Detect which cell encompasses the target text, then output its (X, Y) center coordinate. 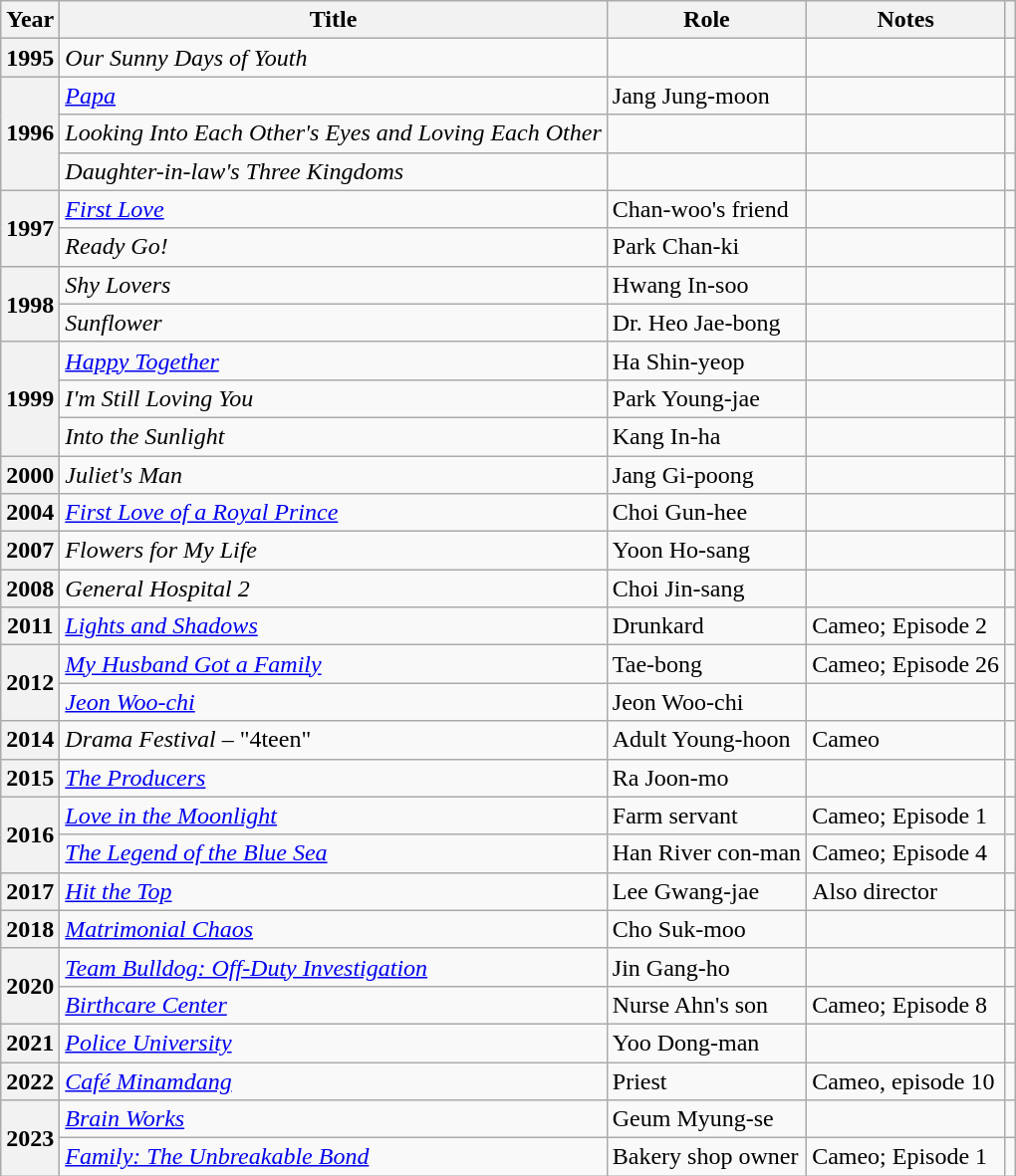
Birthcare Center (333, 1005)
2020 (30, 986)
Ra Joon-mo (706, 778)
Lights and Shadows (333, 626)
Happy Together (333, 360)
Family: The Unbreakable Bond (333, 1157)
2021 (30, 1043)
Cameo; Episode 4 (906, 853)
Lee Gwang-jae (706, 891)
First Love (333, 209)
Yoon Ho-sang (706, 551)
Hit the Top (333, 891)
Team Bulldog: Off-Duty Investigation (333, 967)
Cameo, episode 10 (906, 1080)
Drunkard (706, 626)
Jang Gi-poong (706, 475)
Jin Gang-ho (706, 967)
2015 (30, 778)
Adult Young-hoon (706, 740)
Park Young-jae (706, 398)
Café Minamdang (333, 1080)
Cameo; Episode 2 (906, 626)
2016 (30, 834)
1998 (30, 304)
Brain Works (333, 1119)
Chan-woo's friend (706, 209)
Our Sunny Days of Youth (333, 58)
Police University (333, 1043)
Han River con-man (706, 853)
Sunflower (333, 323)
Notes (906, 20)
Cho Suk-moo (706, 929)
Role (706, 20)
Also director (906, 891)
Geum Myung-se (706, 1119)
Matrimonial Chaos (333, 929)
Into the Sunlight (333, 436)
Hwang In-soo (706, 285)
Tae-bong (706, 664)
I'm Still Loving You (333, 398)
2004 (30, 513)
Jang Jung-moon (706, 96)
Looking Into Each Other's Eyes and Loving Each Other (333, 133)
The Legend of the Blue Sea (333, 853)
The Producers (333, 778)
Kang In-ha (706, 436)
Choi Gun-hee (706, 513)
1996 (30, 133)
Year (30, 20)
General Hospital 2 (333, 588)
2000 (30, 475)
Farm servant (706, 816)
Nurse Ahn's son (706, 1005)
Flowers for My Life (333, 551)
1999 (30, 398)
Priest (706, 1080)
Shy Lovers (333, 285)
Dr. Heo Jae-bong (706, 323)
2014 (30, 740)
Daughter-in-law's Three Kingdoms (333, 171)
Cameo (906, 740)
2012 (30, 683)
Title (333, 20)
Park Chan-ki (706, 247)
Ready Go! (333, 247)
2023 (30, 1138)
Ha Shin-yeop (706, 360)
1995 (30, 58)
1997 (30, 228)
Bakery shop owner (706, 1157)
2022 (30, 1080)
Juliet's Man (333, 475)
Yoo Dong-man (706, 1043)
2007 (30, 551)
2018 (30, 929)
Choi Jin-sang (706, 588)
2011 (30, 626)
Papa (333, 96)
My Husband Got a Family (333, 664)
Cameo; Episode 26 (906, 664)
Cameo; Episode 8 (906, 1005)
Love in the Moonlight (333, 816)
2008 (30, 588)
2017 (30, 891)
Drama Festival – "4teen" (333, 740)
First Love of a Royal Prince (333, 513)
